Provide the [X, Y] coordinate of the cell's center where the given text is located.  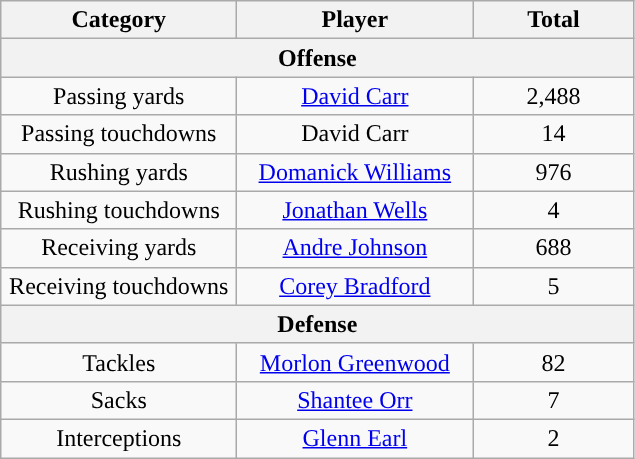
4 [554, 210]
Morlon Greenwood [355, 362]
Andre Johnson [355, 248]
Player [355, 20]
14 [554, 134]
Tackles [119, 362]
Domanick Williams [355, 172]
Rushing yards [119, 172]
7 [554, 400]
2 [554, 438]
Passing touchdowns [119, 134]
Glenn Earl [355, 438]
Sacks [119, 400]
Receiving touchdowns [119, 286]
Jonathan Wells [355, 210]
Defense [318, 324]
Total [554, 20]
Interceptions [119, 438]
Category [119, 20]
5 [554, 286]
976 [554, 172]
Receiving yards [119, 248]
688 [554, 248]
Shantee Orr [355, 400]
Rushing touchdowns [119, 210]
82 [554, 362]
Offense [318, 58]
Passing yards [119, 96]
Corey Bradford [355, 286]
2,488 [554, 96]
